Identify which cell holds the provided text, then report its [x, y] central coordinate. 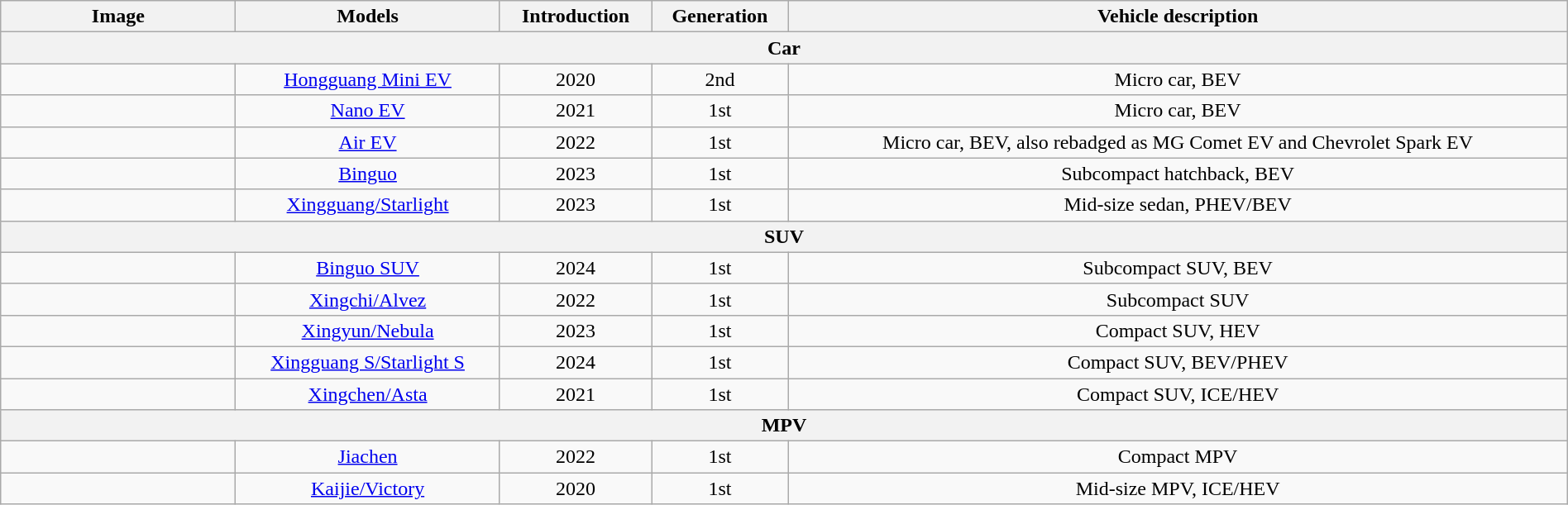
Vehicle description [1178, 17]
Car [784, 48]
Binguo SUV [367, 268]
Compact SUV, ICE/HEV [1178, 394]
Compact SUV, HEV [1178, 331]
Compact SUV, BEV/PHEV [1178, 362]
Introduction [576, 17]
Micro car, BEV, also rebadged as MG Comet EV and Chevrolet Spark EV [1178, 142]
Xingchi/Alvez [367, 299]
2nd [719, 79]
Xingguang/Starlight [367, 205]
Jiachen [367, 457]
Nano EV [367, 111]
Generation [719, 17]
Xingguang S/Starlight S [367, 362]
Mid-size sedan, PHEV/BEV [1178, 205]
Hongguang Mini EV [367, 79]
SUV [784, 236]
MPV [784, 426]
Image [118, 17]
Subcompact hatchback, BEV [1178, 174]
Kaijie/Victory [367, 488]
Subcompact SUV, BEV [1178, 268]
Air EV [367, 142]
Binguo [367, 174]
Subcompact SUV [1178, 299]
Mid-size MPV, ICE/HEV [1178, 488]
Xingchen/Asta [367, 394]
Compact MPV [1178, 457]
Xingyun/Nebula [367, 331]
Models [367, 17]
